Return the (x, y) coordinate for the center point of the cell that contains the specified text.  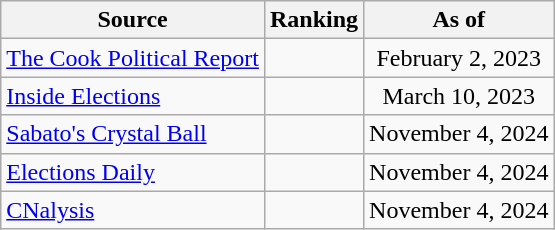
CNalysis (133, 210)
Sabato's Crystal Ball (133, 134)
Source (133, 20)
March 10, 2023 (459, 96)
Ranking (314, 20)
Inside Elections (133, 96)
The Cook Political Report (133, 58)
Elections Daily (133, 172)
As of (459, 20)
February 2, 2023 (459, 58)
